Output the [x, y] coordinate of the center of the cell containing the given text.  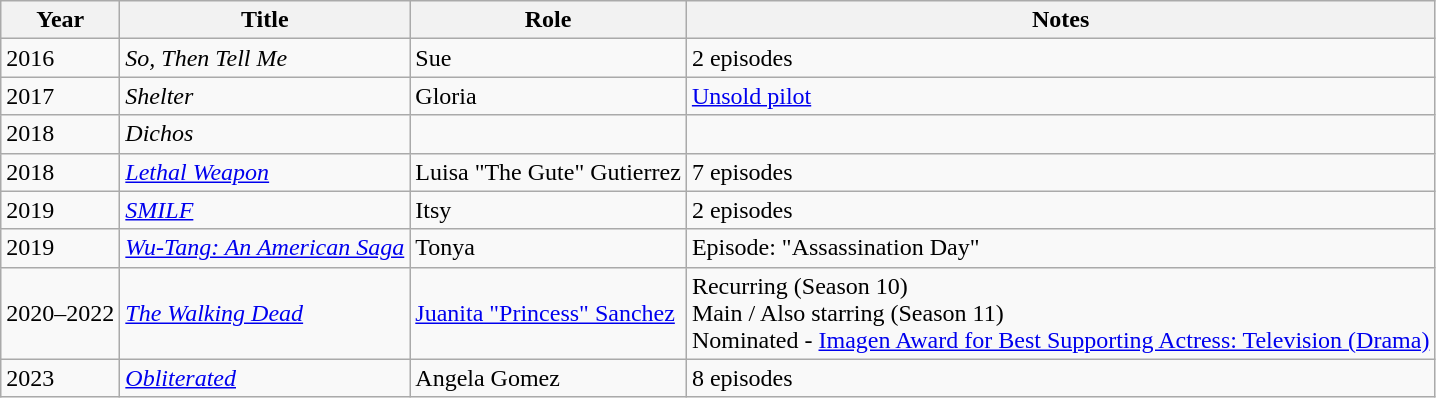
Obliterated [265, 378]
Tonya [548, 248]
Recurring (Season 10)Main / Also starring (Season 11)Nominated - Imagen Award for Best Supporting Actress: Television (Drama) [1060, 313]
Unsold pilot [1060, 96]
Itsy [548, 210]
Role [548, 20]
So, Then Tell Me [265, 58]
2016 [60, 58]
2023 [60, 378]
Lethal Weapon [265, 172]
Shelter [265, 96]
The Walking Dead [265, 313]
7 episodes [1060, 172]
2017 [60, 96]
Wu-Tang: An American Saga [265, 248]
Title [265, 20]
Gloria [548, 96]
8 episodes [1060, 378]
Year [60, 20]
Notes [1060, 20]
2020–2022 [60, 313]
Angela Gomez [548, 378]
Luisa "The Gute" Gutierrez [548, 172]
Sue [548, 58]
Dichos [265, 134]
SMILF [265, 210]
Episode: "Assassination Day" [1060, 248]
Juanita "Princess" Sanchez [548, 313]
